Find where the given text appears and provide that cell's center as [X, Y] coordinate. 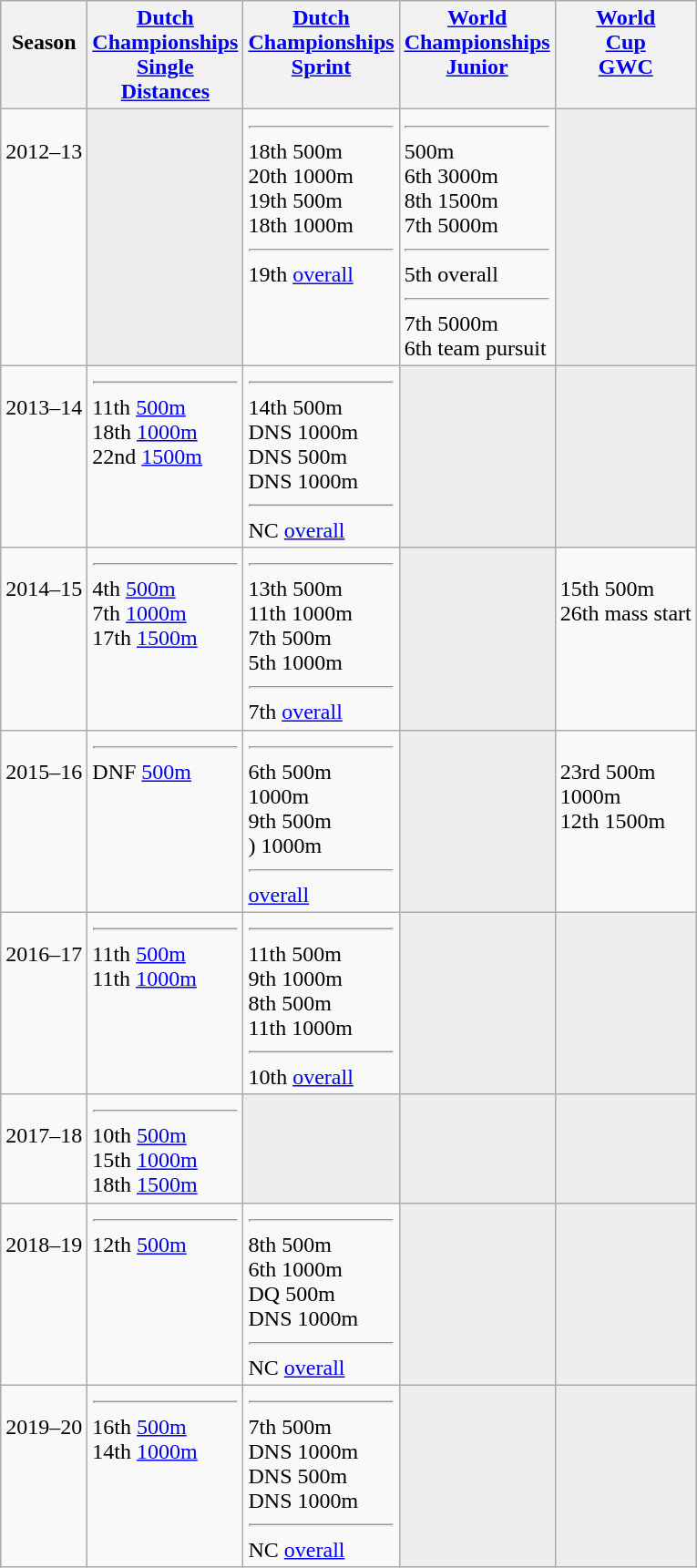
World Cup GWC [625, 55]
2012–13 [44, 237]
11th 500m 9th 1000m 8th 500m 11th 1000m 10th overall [321, 1003]
2016–17 [44, 1003]
500m 6th 3000m 8th 1500m 7th 5000m 5th overall 7th 5000m 6th team pursuit [477, 237]
23rd 500m 1000m 12th 1500m [625, 821]
World Championships Junior [477, 55]
13th 500m 11th 1000m 7th 500m 5th 1000m 7th overall [321, 639]
6th 500m 1000m 9th 500m ) 1000m overall [321, 821]
18th 500m 20th 1000m 19th 500m 18th 1000m 19th overall [321, 237]
12th 500m [166, 1294]
10th 500m 15th 1000m 18th 1500m [166, 1148]
2019–20 [44, 1476]
Dutch Championships Sprint [321, 55]
15th 500m 26th mass start [625, 639]
DNF 500m [166, 821]
2015–16 [44, 821]
Dutch Championships Single Distances [166, 55]
Season [44, 55]
2014–15 [44, 639]
2018–19 [44, 1294]
7th 500m DNS 1000m DNS 500m DNS 1000m NC overall [321, 1476]
11th 500m 11th 1000m [166, 1003]
16th 500m 14th 1000m [166, 1476]
14th 500m DNS 1000m DNS 500m DNS 1000m NC overall [321, 456]
2013–14 [44, 456]
2017–18 [44, 1148]
4th 500m 7th 1000m 17th 1500m [166, 639]
11th 500m 18th 1000m 22nd 1500m [166, 456]
8th 500m 6th 1000m DQ 500m DNS 1000m NC overall [321, 1294]
